Scan for the cell matching the given text and deliver its (X, Y) coordinate at center. 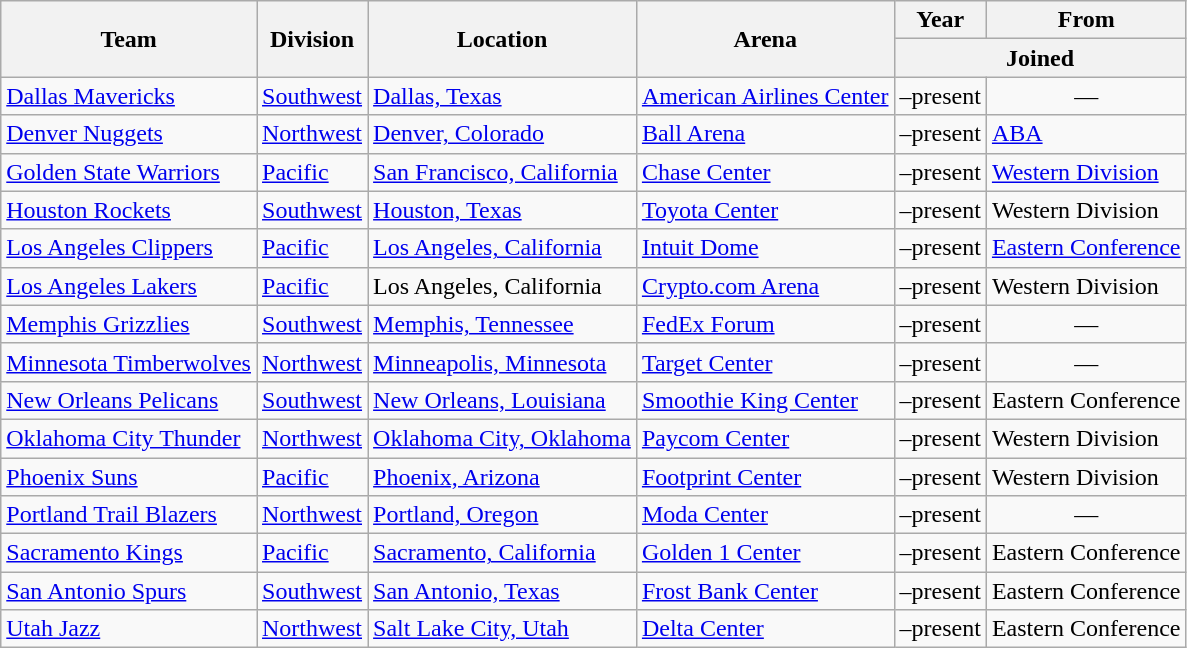
Dallas Mavericks (129, 96)
Los Angeles Clippers (129, 248)
Portland Trail Blazers (129, 515)
Denver Nuggets (129, 134)
New Orleans Pelicans (129, 400)
Portland, Oregon (502, 515)
San Antonio, Texas (502, 591)
San Francisco, California (502, 172)
Year (940, 20)
Oklahoma City, Oklahoma (502, 438)
Denver, Colorado (502, 134)
Ball Arena (765, 134)
Team (129, 39)
Salt Lake City, Utah (502, 629)
Minnesota Timberwolves (129, 362)
Phoenix Suns (129, 477)
Frost Bank Center (765, 591)
Joined (1040, 58)
Dallas, Texas (502, 96)
Arena (765, 39)
San Antonio Spurs (129, 591)
Memphis Grizzlies (129, 324)
Oklahoma City Thunder (129, 438)
Delta Center (765, 629)
Houston, Texas (502, 210)
Golden State Warriors (129, 172)
American Airlines Center (765, 96)
Phoenix, Arizona (502, 477)
Paycom Center (765, 438)
Target Center (765, 362)
Memphis, Tennessee (502, 324)
FedEx Forum (765, 324)
Sacramento Kings (129, 553)
Footprint Center (765, 477)
Houston Rockets (129, 210)
Toyota Center (765, 210)
Chase Center (765, 172)
Los Angeles Lakers (129, 286)
New Orleans, Louisiana (502, 400)
Utah Jazz (129, 629)
Moda Center (765, 515)
Crypto.com Arena (765, 286)
Sacramento, California (502, 553)
Smoothie King Center (765, 400)
Minneapolis, Minnesota (502, 362)
Division (312, 39)
From (1086, 20)
Location (502, 39)
ABA (1086, 134)
Golden 1 Center (765, 553)
Intuit Dome (765, 248)
